Provide the (x, y) coordinate of the cell's center where the given text is located.  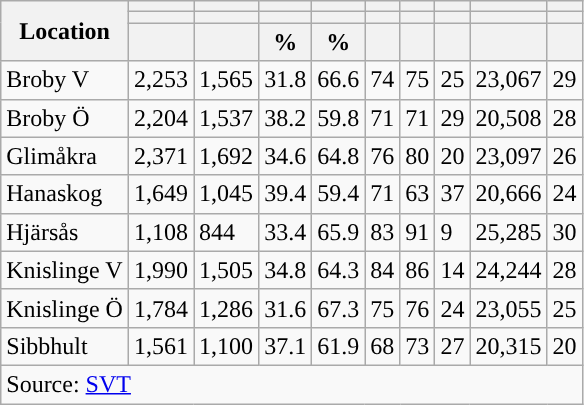
83 (382, 232)
1,784 (160, 308)
2,371 (160, 156)
91 (418, 232)
20,315 (508, 346)
1,100 (226, 346)
37 (452, 194)
20,508 (508, 118)
9 (452, 232)
2,253 (160, 80)
80 (418, 156)
74 (382, 80)
Glimåkra (65, 156)
25,285 (508, 232)
24,244 (508, 270)
37.1 (286, 346)
Knislinge V (65, 270)
1,565 (226, 80)
86 (418, 270)
20,666 (508, 194)
1,045 (226, 194)
38.2 (286, 118)
1,505 (226, 270)
1,286 (226, 308)
31.8 (286, 80)
1,561 (160, 346)
23,097 (508, 156)
Hjärsås (65, 232)
63 (418, 194)
2,204 (160, 118)
64.8 (338, 156)
14 (452, 270)
31.6 (286, 308)
73 (418, 346)
59.8 (338, 118)
Broby V (65, 80)
26 (564, 156)
59.4 (338, 194)
1,692 (226, 156)
Broby Ö (65, 118)
23,055 (508, 308)
Source: SVT (292, 384)
844 (226, 232)
67.3 (338, 308)
1,990 (160, 270)
61.9 (338, 346)
27 (452, 346)
68 (382, 346)
84 (382, 270)
64.3 (338, 270)
34.6 (286, 156)
Knislinge Ö (65, 308)
65.9 (338, 232)
39.4 (286, 194)
23,067 (508, 80)
33.4 (286, 232)
Hanaskog (65, 194)
1,649 (160, 194)
34.8 (286, 270)
1,108 (160, 232)
Sibbhult (65, 346)
30 (564, 232)
1,537 (226, 118)
66.6 (338, 80)
Location (65, 31)
